Find where the given text appears and provide that cell's center as [x, y] coordinate. 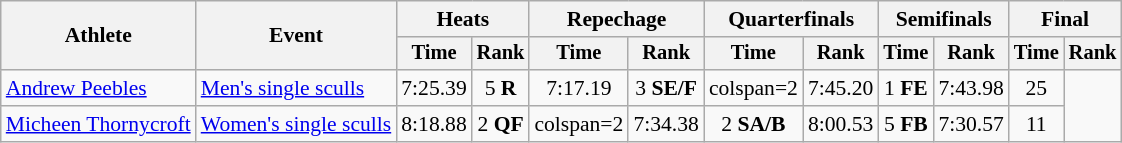
11 [1036, 124]
Andrew Peebles [98, 88]
Athlete [98, 36]
7:30.57 [970, 124]
3 SE/F [666, 88]
2 QF [501, 124]
7:25.39 [434, 88]
Men's single sculls [296, 88]
5 FB [906, 124]
5 R [501, 88]
Repechage [616, 19]
Heats [462, 19]
7:43.98 [970, 88]
25 [1036, 88]
7:45.20 [840, 88]
Semifinals [943, 19]
2 SA/B [754, 124]
7:17.19 [578, 88]
Micheen Thornycroft [98, 124]
Women's single sculls [296, 124]
8:00.53 [840, 124]
Event [296, 36]
1 FE [906, 88]
8:18.88 [434, 124]
7:34.38 [666, 124]
Quarterfinals [792, 19]
Final [1065, 19]
